Find where the given text appears and provide that cell's center as (X, Y) coordinate. 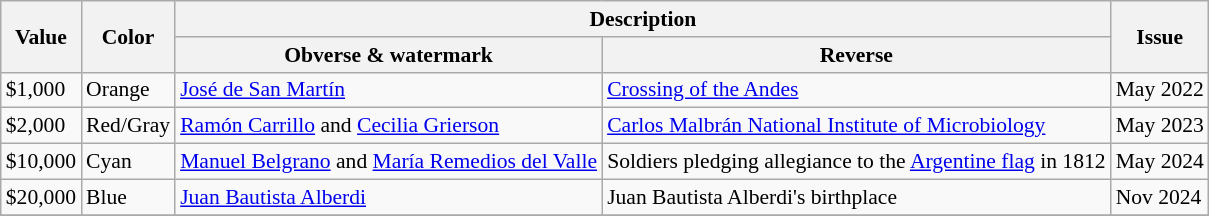
Manuel Belgrano and María Remedios del Valle (388, 162)
Reverse (856, 55)
Color (128, 36)
Description (643, 19)
Red/Gray (128, 126)
$10,000 (41, 162)
Soldiers pledging allegiance to the Argentine flag in 1812 (856, 162)
$20,000 (41, 197)
May 2023 (1160, 126)
May 2024 (1160, 162)
Juan Bautista Alberdi (388, 197)
Blue (128, 197)
May 2022 (1160, 90)
Cyan (128, 162)
Nov 2024 (1160, 197)
$2,000 (41, 126)
Value (41, 36)
Carlos Malbrán National Institute of Microbiology (856, 126)
Ramón Carrillo and Cecilia Grierson (388, 126)
Obverse & watermark (388, 55)
José de San Martín (388, 90)
$1,000 (41, 90)
Crossing of the Andes (856, 90)
Issue (1160, 36)
Juan Bautista Alberdi's birthplace (856, 197)
Orange (128, 90)
